Detect which cell encompasses the target text, then output its [x, y] center coordinate. 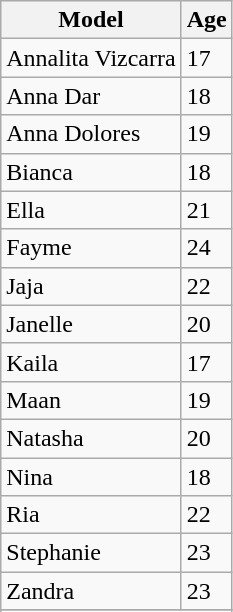
Stephanie [91, 553]
Ria [91, 515]
Age [206, 20]
Anna Dolores [91, 134]
Janelle [91, 324]
Maan [91, 400]
Jaja [91, 286]
21 [206, 210]
Zandra [91, 591]
Ella [91, 210]
Model [91, 20]
Kaila [91, 362]
Annalita Vizcarra [91, 58]
Fayme [91, 248]
Natasha [91, 438]
Anna Dar [91, 96]
Bianca [91, 172]
24 [206, 248]
Nina [91, 477]
